Locate the cell with the specified text and output its [x, y] center coordinate. 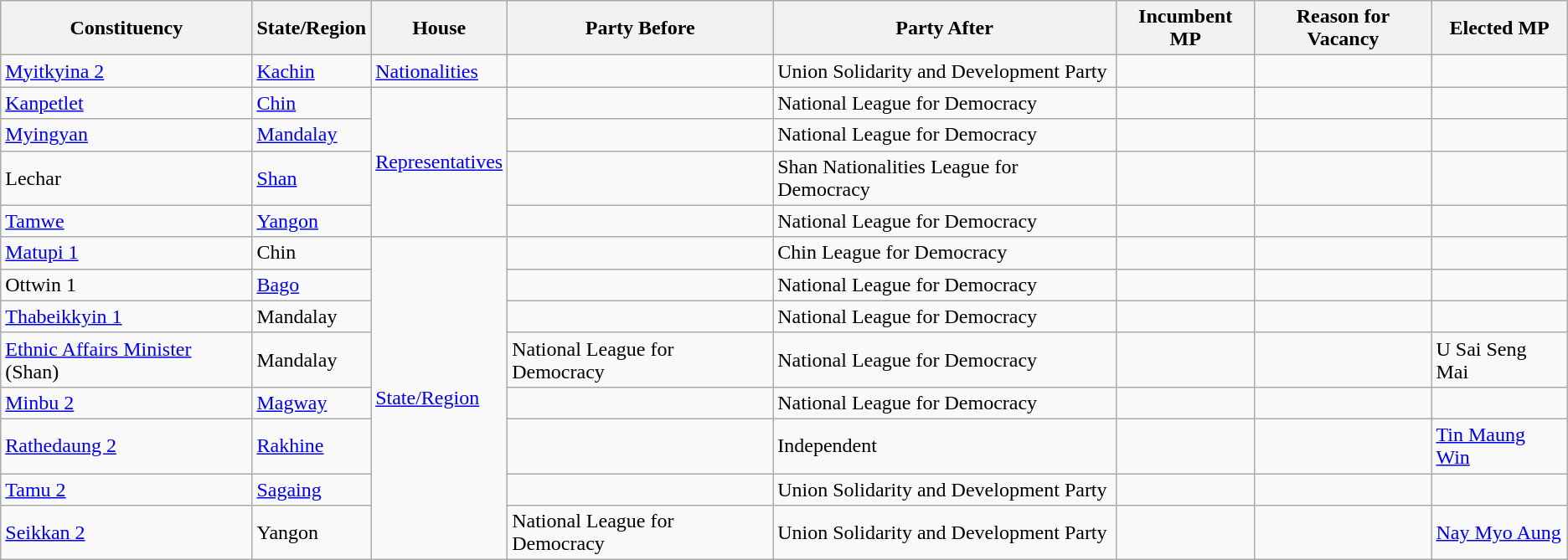
Chin League for Democracy [945, 253]
Matupi 1 [126, 253]
House [439, 28]
Myingyan [126, 135]
Seikkan 2 [126, 532]
Elected MP [1499, 28]
Tin Maung Win [1499, 445]
Lechar [126, 177]
Rathedaung 2 [126, 445]
U Sai Seng Mai [1499, 360]
Shan Nationalities League for Democracy [945, 177]
Party Before [640, 28]
Thabeikkyin 1 [126, 316]
Kachin [312, 71]
Incumbent MP [1185, 28]
Magway [312, 403]
Kanpetlet [126, 103]
Nationalities [439, 71]
Constituency [126, 28]
Party After [945, 28]
Myitkyina 2 [126, 71]
Nay Myo Aung [1499, 532]
Independent [945, 445]
Minbu 2 [126, 403]
Sagaing [312, 490]
Tamwe [126, 221]
Ottwin 1 [126, 285]
Shan [312, 177]
Reason for Vacancy [1344, 28]
Tamu 2 [126, 490]
Bago [312, 285]
Ethnic Affairs Minister (Shan) [126, 360]
Rakhine [312, 445]
Representatives [439, 162]
